Capture the cell that displays the provided text and extract its [X, Y] central coordinate. 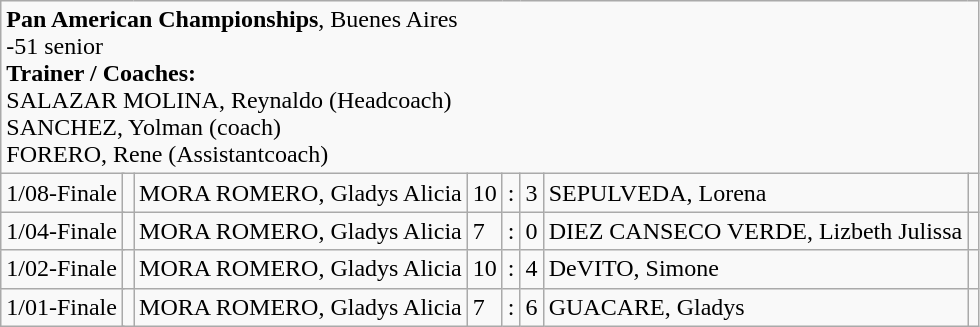
DeVITO, Simone [756, 269]
GUACARE, Gladys [756, 307]
0 [532, 231]
3 [532, 193]
6 [532, 307]
1/01-Finale [62, 307]
1/04-Finale [62, 231]
4 [532, 269]
1/02-Finale [62, 269]
SEPULVEDA, Lorena [756, 193]
DIEZ CANSECO VERDE, Lizbeth Julissa [756, 231]
1/08-Finale [62, 193]
